Pinpoint the cell where the given text exists, returning its (x, y) midpoint coordinate. 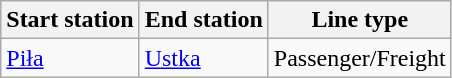
Piła (70, 58)
Passenger/Freight (360, 58)
Start station (70, 20)
Ustka (204, 58)
End station (204, 20)
Line type (360, 20)
